Detect which cell encompasses the target text, then output its (X, Y) center coordinate. 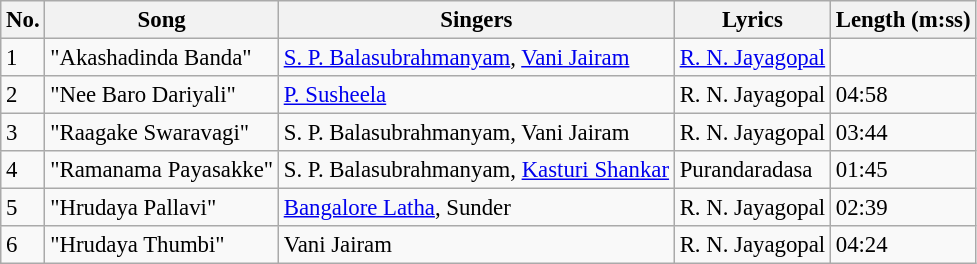
"Ramanama Payasakke" (162, 170)
"Akashadinda Banda" (162, 58)
2 (23, 95)
Length (m:ss) (902, 20)
Purandaradasa (752, 170)
Singers (476, 20)
5 (23, 208)
Vani Jairam (476, 245)
6 (23, 245)
Song (162, 20)
"Nee Baro Dariyali" (162, 95)
P. Susheela (476, 95)
1 (23, 58)
04:24 (902, 245)
04:58 (902, 95)
02:39 (902, 208)
4 (23, 170)
"Hrudaya Pallavi" (162, 208)
S. P. Balasubrahmanyam, Kasturi Shankar (476, 170)
3 (23, 133)
"Raagake Swaravagi" (162, 133)
Bangalore Latha, Sunder (476, 208)
No. (23, 20)
01:45 (902, 170)
"Hrudaya Thumbi" (162, 245)
Lyrics (752, 20)
03:44 (902, 133)
